From the cell containing the given text, extract its center point as (X, Y) coordinate. 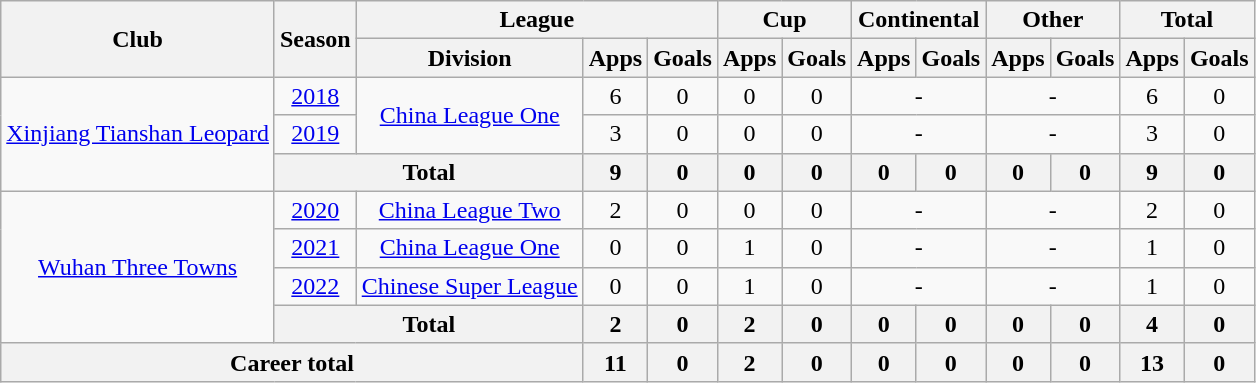
2018 (315, 96)
Wuhan Three Towns (138, 267)
Other (1053, 20)
China League Two (470, 210)
Continental (919, 20)
League (536, 20)
Career total (292, 362)
11 (615, 362)
2022 (315, 286)
2019 (315, 134)
Cup (784, 20)
Xinjiang Tianshan Leopard (138, 134)
2020 (315, 210)
2021 (315, 248)
Season (315, 39)
Club (138, 39)
4 (1152, 324)
13 (1152, 362)
Division (470, 58)
Chinese Super League (470, 286)
